Scan for the cell matching the given text and deliver its [X, Y] coordinate at center. 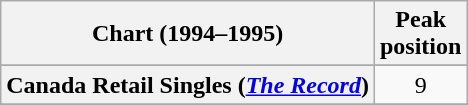
Chart (1994–1995) [188, 34]
9 [420, 85]
Peakposition [420, 34]
Canada Retail Singles (The Record) [188, 85]
